Scan for the cell matching the given text and deliver its [X, Y] coordinate at center. 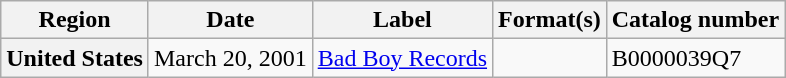
March 20, 2001 [230, 58]
Catalog number [695, 20]
Format(s) [550, 20]
Bad Boy Records [402, 58]
Label [402, 20]
B0000039Q7 [695, 58]
United States [75, 58]
Region [75, 20]
Date [230, 20]
